Extract the (X, Y) coordinate from the center of the cell holding the provided text.  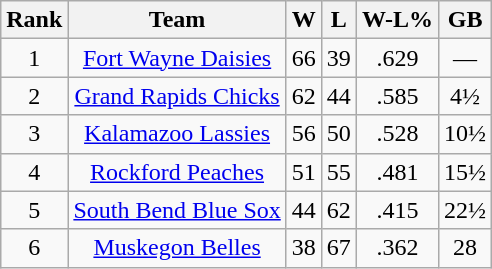
4 (34, 172)
.585 (397, 96)
Grand Rapids Chicks (177, 96)
.528 (397, 134)
5 (34, 210)
10½ (466, 134)
2 (34, 96)
— (466, 58)
.415 (397, 210)
15½ (466, 172)
.629 (397, 58)
56 (304, 134)
51 (304, 172)
L (338, 20)
67 (338, 248)
W (304, 20)
66 (304, 58)
3 (34, 134)
Rockford Peaches (177, 172)
28 (466, 248)
4½ (466, 96)
38 (304, 248)
50 (338, 134)
22½ (466, 210)
Team (177, 20)
W-L% (397, 20)
6 (34, 248)
1 (34, 58)
GB (466, 20)
Fort Wayne Daisies (177, 58)
.481 (397, 172)
Kalamazoo Lassies (177, 134)
39 (338, 58)
South Bend Blue Sox (177, 210)
.362 (397, 248)
Rank (34, 20)
Muskegon Belles (177, 248)
55 (338, 172)
